Output the [x, y] coordinate of the center of the cell containing the given text.  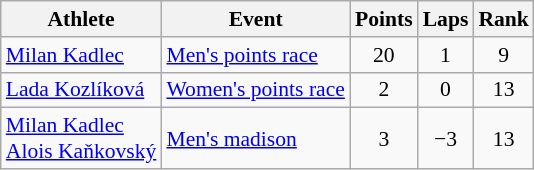
Milan KadlecAlois Kaňkovský [82, 138]
−3 [446, 138]
Men's points race [256, 55]
Event [256, 19]
20 [384, 55]
1 [446, 55]
Points [384, 19]
Women's points race [256, 90]
Lada Kozlíková [82, 90]
Rank [504, 19]
3 [384, 138]
0 [446, 90]
Men's madison [256, 138]
Milan Kadlec [82, 55]
Laps [446, 19]
Athlete [82, 19]
2 [384, 90]
9 [504, 55]
